From the cell containing the given text, extract its center point as (x, y) coordinate. 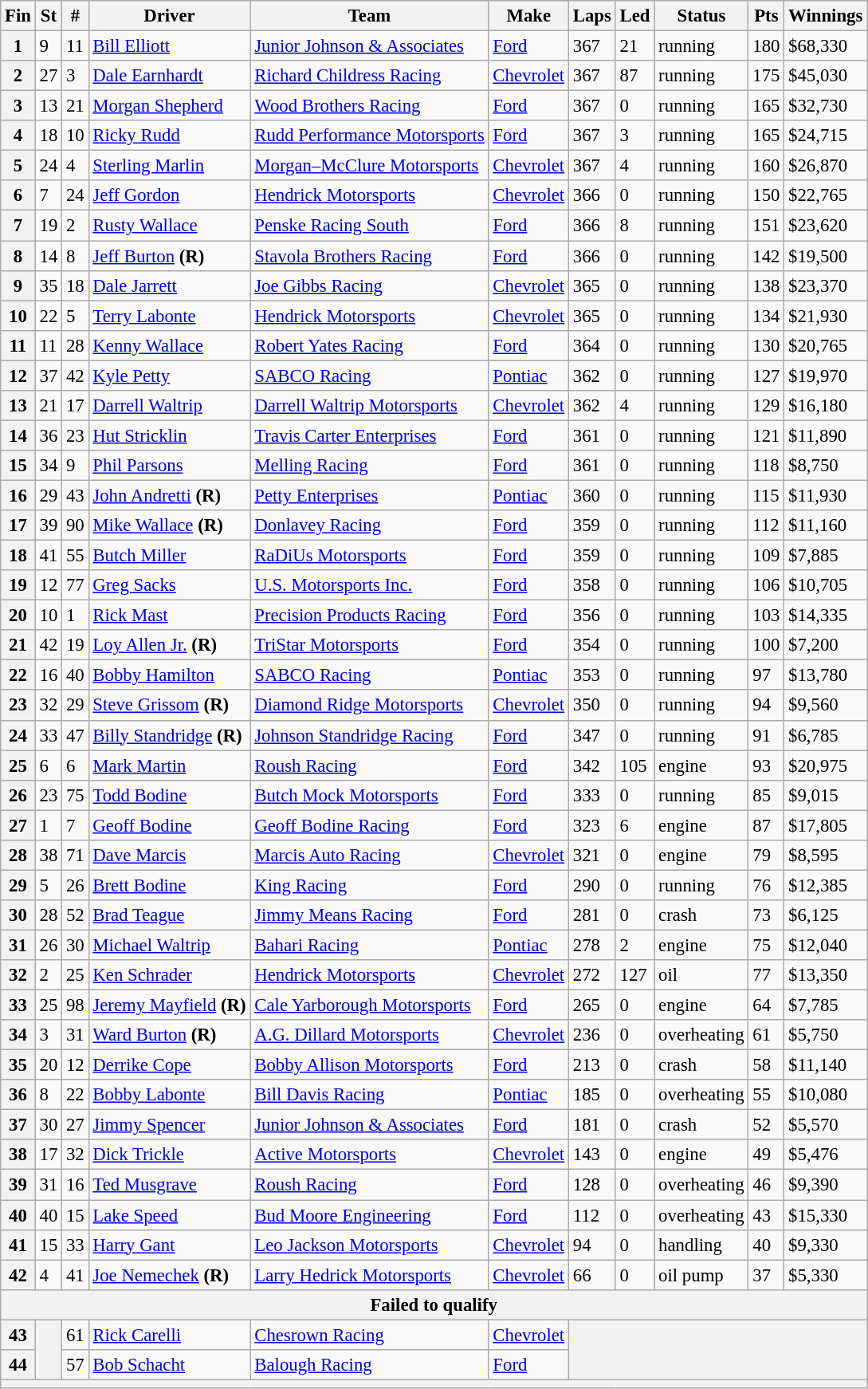
oil (701, 975)
Harry Gant (169, 1245)
138 (767, 285)
$11,140 (826, 1065)
Chesrown Racing (370, 1335)
66 (591, 1275)
347 (591, 735)
150 (767, 195)
$8,595 (826, 856)
$5,570 (826, 1125)
$23,620 (826, 226)
333 (591, 795)
Pts (767, 16)
$9,330 (826, 1245)
$16,180 (826, 406)
Driver (169, 16)
Morgan–McClure Motorsports (370, 166)
$13,350 (826, 975)
93 (767, 765)
342 (591, 765)
Ward Burton (R) (169, 1035)
$20,765 (826, 345)
Mark Martin (169, 765)
129 (767, 406)
$68,330 (826, 46)
109 (767, 556)
Jimmy Means Racing (370, 915)
Balough Racing (370, 1365)
Stavola Brothers Racing (370, 256)
Rick Mast (169, 616)
Bud Moore Engineering (370, 1215)
44 (18, 1365)
79 (767, 856)
$10,080 (826, 1095)
Bill Elliott (169, 46)
Ted Musgrave (169, 1185)
Donlavey Racing (370, 525)
$12,040 (826, 945)
118 (767, 466)
Butch Miller (169, 556)
Laps (591, 16)
$12,385 (826, 885)
Brett Bodine (169, 885)
Richard Childress Racing (370, 76)
364 (591, 345)
Larry Hedrick Motorsports (370, 1275)
Melling Racing (370, 466)
358 (591, 585)
350 (591, 706)
90 (75, 525)
$21,930 (826, 316)
$15,330 (826, 1215)
Dale Earnhardt (169, 76)
$8,750 (826, 466)
King Racing (370, 885)
$7,200 (826, 645)
281 (591, 915)
73 (767, 915)
Diamond Ridge Motorsports (370, 706)
$20,975 (826, 765)
85 (767, 795)
97 (767, 675)
$24,715 (826, 136)
Derrike Cope (169, 1065)
57 (75, 1365)
$9,390 (826, 1185)
$9,015 (826, 795)
$5,750 (826, 1035)
Rudd Performance Motorsports (370, 136)
Morgan Shepherd (169, 106)
181 (591, 1125)
$6,785 (826, 735)
Travis Carter Enterprises (370, 435)
Winnings (826, 16)
Joe Gibbs Racing (370, 285)
115 (767, 495)
U.S. Motorsports Inc. (370, 585)
Joe Nemechek (R) (169, 1275)
Ken Schrader (169, 975)
Jimmy Spencer (169, 1125)
Make (528, 16)
Team (370, 16)
$10,705 (826, 585)
$45,030 (826, 76)
handling (701, 1245)
100 (767, 645)
Dave Marcis (169, 856)
Precision Products Racing (370, 616)
64 (767, 1005)
265 (591, 1005)
91 (767, 735)
Penske Racing South (370, 226)
Failed to qualify (434, 1304)
Bobby Hamilton (169, 675)
$11,890 (826, 435)
$19,500 (826, 256)
Todd Bodine (169, 795)
$19,970 (826, 376)
$5,330 (826, 1275)
Leo Jackson Motorsports (370, 1245)
Dick Trickle (169, 1155)
Dale Jarrett (169, 285)
$6,125 (826, 915)
Geoff Bodine Racing (370, 825)
360 (591, 495)
$14,335 (826, 616)
106 (767, 585)
185 (591, 1095)
$9,560 (826, 706)
$5,476 (826, 1155)
Steve Grissom (R) (169, 706)
Sterling Marlin (169, 166)
47 (75, 735)
Kenny Wallace (169, 345)
58 (767, 1065)
Michael Waltrip (169, 945)
Lake Speed (169, 1215)
Rick Carelli (169, 1335)
323 (591, 825)
290 (591, 885)
Bobby Allison Motorsports (370, 1065)
Rusty Wallace (169, 226)
Fin (18, 16)
142 (767, 256)
$22,765 (826, 195)
$7,785 (826, 1005)
Phil Parsons (169, 466)
oil pump (701, 1275)
Petty Enterprises (370, 495)
Geoff Bodine (169, 825)
Cale Yarborough Motorsports (370, 1005)
278 (591, 945)
Bob Schacht (169, 1365)
Marcis Auto Racing (370, 856)
128 (591, 1185)
Ricky Rudd (169, 136)
353 (591, 675)
$13,780 (826, 675)
# (75, 16)
175 (767, 76)
71 (75, 856)
$17,805 (826, 825)
76 (767, 885)
Darrell Waltrip (169, 406)
103 (767, 616)
$11,160 (826, 525)
John Andretti (R) (169, 495)
TriStar Motorsports (370, 645)
Robert Yates Racing (370, 345)
130 (767, 345)
180 (767, 46)
134 (767, 316)
272 (591, 975)
$7,885 (826, 556)
Terry Labonte (169, 316)
213 (591, 1065)
Greg Sacks (169, 585)
Darrell Waltrip Motorsports (370, 406)
Hut Stricklin (169, 435)
Jeff Burton (R) (169, 256)
$32,730 (826, 106)
Billy Standridge (R) (169, 735)
Bahari Racing (370, 945)
Kyle Petty (169, 376)
Jeff Gordon (169, 195)
356 (591, 616)
RaDiUs Motorsports (370, 556)
$11,930 (826, 495)
Bill Davis Racing (370, 1095)
$26,870 (826, 166)
98 (75, 1005)
236 (591, 1035)
354 (591, 645)
143 (591, 1155)
121 (767, 435)
49 (767, 1155)
321 (591, 856)
Active Motorsports (370, 1155)
Bobby Labonte (169, 1095)
105 (634, 765)
Led (634, 16)
160 (767, 166)
Brad Teague (169, 915)
Johnson Standridge Racing (370, 735)
Jeremy Mayfield (R) (169, 1005)
46 (767, 1185)
Status (701, 16)
St (48, 16)
Wood Brothers Racing (370, 106)
Butch Mock Motorsports (370, 795)
Loy Allen Jr. (R) (169, 645)
$23,370 (826, 285)
Mike Wallace (R) (169, 525)
A.G. Dillard Motorsports (370, 1035)
151 (767, 226)
